Return (x, y) of the center of cell containing provided text 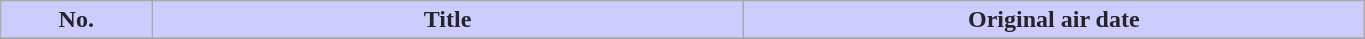
No. (76, 20)
Title (448, 20)
Original air date (1054, 20)
